Identify which cell holds the provided text, then report its [X, Y] central coordinate. 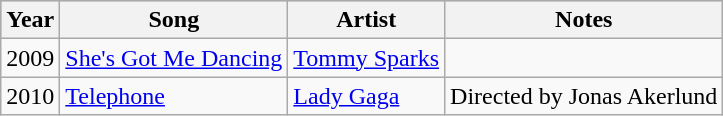
She's Got Me Dancing [174, 58]
Lady Gaga [366, 96]
Artist [366, 20]
2009 [30, 58]
Year [30, 20]
2010 [30, 96]
Notes [584, 20]
Song [174, 20]
Telephone [174, 96]
Directed by Jonas Akerlund [584, 96]
Tommy Sparks [366, 58]
